From the cell containing the given text, extract its center point as (x, y) coordinate. 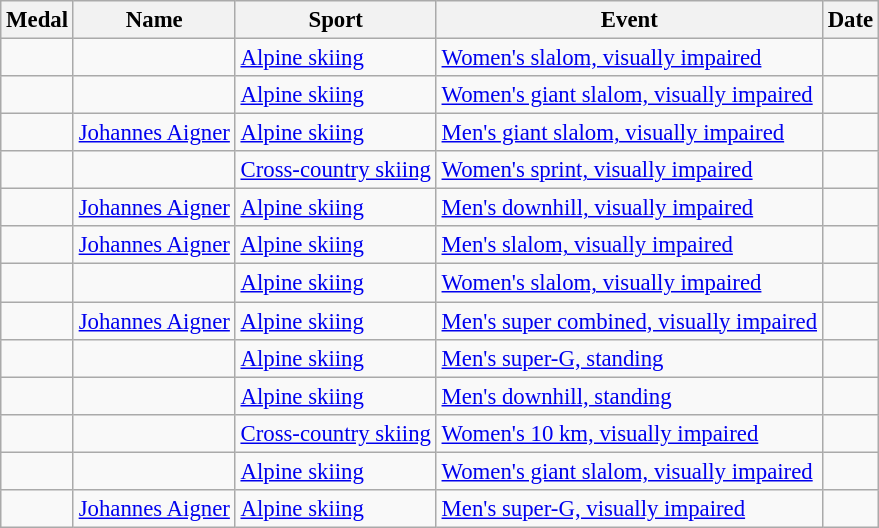
Men's super combined, visually impaired (629, 321)
Sport (336, 20)
Men's slalom, visually impaired (629, 245)
Men's giant slalom, visually impaired (629, 133)
Women's sprint, visually impaired (629, 170)
Men's super-G, visually impaired (629, 509)
Women's 10 km, visually impaired (629, 433)
Name (154, 20)
Men's downhill, standing (629, 396)
Men's downhill, visually impaired (629, 208)
Date (850, 20)
Event (629, 20)
Medal (38, 20)
Men's super-G, standing (629, 358)
